From the cell containing the given text, extract its center point as (X, Y) coordinate. 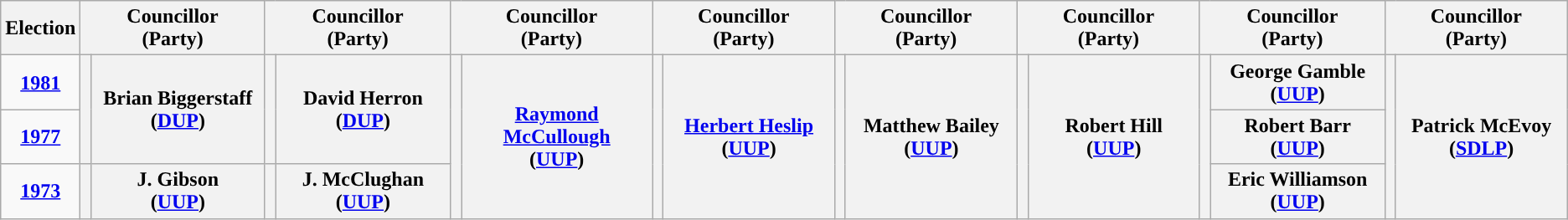
Brian Biggerstaff (DUP) (178, 110)
1981 (40, 82)
David Herron (DUP) (364, 110)
J. Gibson (UUP) (178, 191)
Robert Barr (UUP) (1297, 137)
Eric Williamson (UUP) (1297, 191)
1977 (40, 137)
Election (40, 28)
Robert Hill (UUP) (1114, 137)
Matthew Bailey (UUP) (931, 137)
1973 (40, 191)
J. McClughan (UUP) (364, 191)
George Gamble (UUP) (1297, 82)
Herbert Heslip (UUP) (749, 137)
Patrick McEvoy (SDLP) (1481, 137)
Raymond McCullough (UUP) (556, 137)
